Provide the (x, y) coordinate of the cell's center where the given text is located.  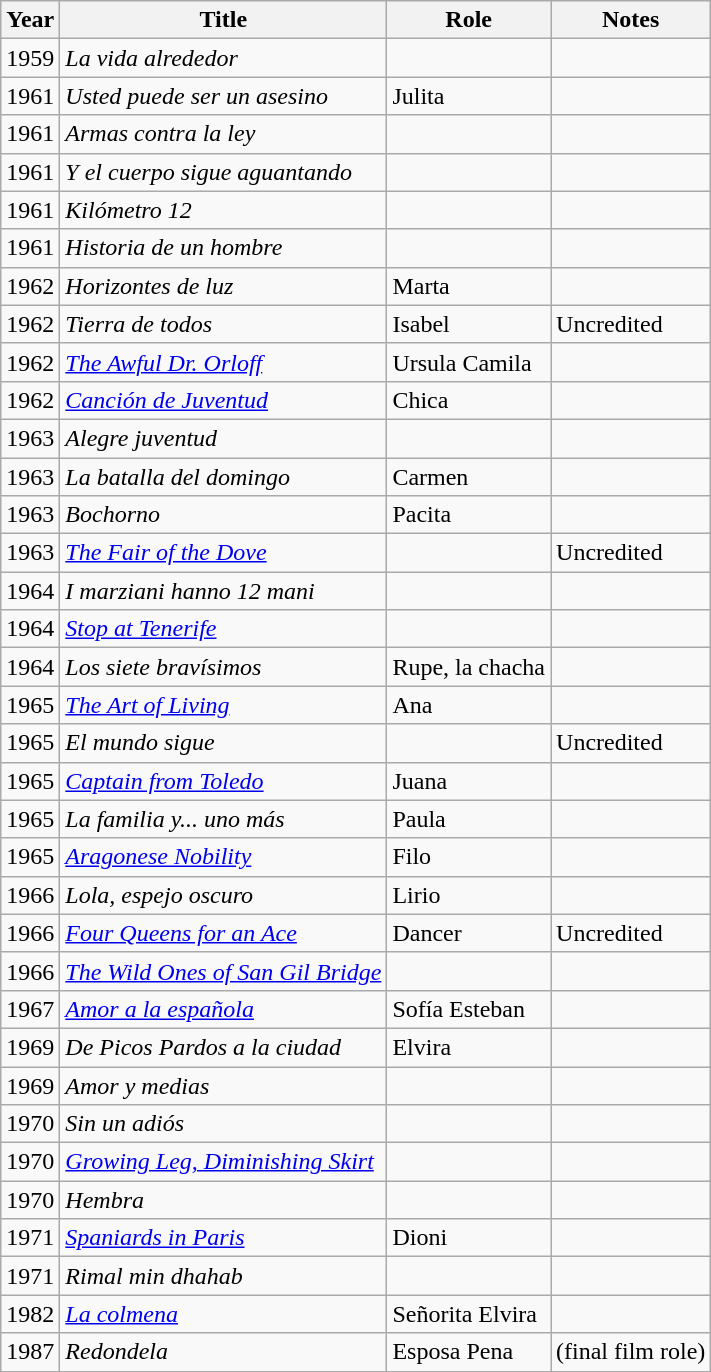
Julita (469, 96)
Bochorno (224, 515)
Redondela (224, 1352)
Rimal min dhahab (224, 1276)
Year (30, 20)
Canción de Juventud (224, 400)
Dioni (469, 1238)
Aragonese Nobility (224, 857)
I marziani hanno 12 mani (224, 591)
Tierra de todos (224, 324)
Kilómetro 12 (224, 210)
The Fair of the Dove (224, 553)
Usted puede ser un asesino (224, 96)
La vida alrededor (224, 58)
Title (224, 20)
Role (469, 20)
Sofía Esteban (469, 1009)
Chica (469, 400)
Rupe, la chacha (469, 667)
Paula (469, 819)
De Picos Pardos a la ciudad (224, 1047)
Spaniards in Paris (224, 1238)
Y el cuerpo sigue aguantando (224, 172)
Filo (469, 857)
Carmen (469, 477)
Hembra (224, 1200)
Amor y medias (224, 1085)
Lola, espejo oscuro (224, 895)
Los siete bravísimos (224, 667)
Ana (469, 705)
Sin un adiós (224, 1124)
Isabel (469, 324)
Four Queens for an Ace (224, 933)
Esposa Pena (469, 1352)
Captain from Toledo (224, 781)
1959 (30, 58)
Stop at Tenerife (224, 629)
La colmena (224, 1314)
Dancer (469, 933)
Amor a la española (224, 1009)
The Wild Ones of San Gil Bridge (224, 971)
The Awful Dr. Orloff (224, 362)
Juana (469, 781)
La batalla del domingo (224, 477)
Horizontes de luz (224, 286)
La familia y... uno más (224, 819)
1987 (30, 1352)
Historia de un hombre (224, 248)
Growing Leg, Diminishing Skirt (224, 1162)
Notes (631, 20)
Alegre juventud (224, 438)
El mundo sigue (224, 743)
(final film role) (631, 1352)
Pacita (469, 515)
1967 (30, 1009)
The Art of Living (224, 705)
Marta (469, 286)
Elvira (469, 1047)
Armas contra la ley (224, 134)
Señorita Elvira (469, 1314)
Lirio (469, 895)
Ursula Camila (469, 362)
1982 (30, 1314)
